Return (X, Y) of the center of cell containing provided text 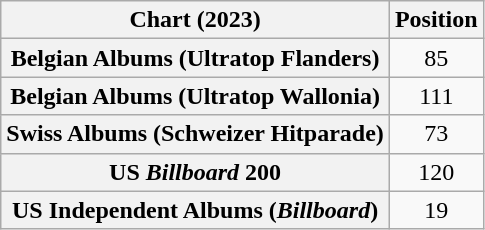
Position (436, 20)
120 (436, 172)
Chart (2023) (196, 20)
Belgian Albums (Ultratop Wallonia) (196, 96)
73 (436, 134)
Belgian Albums (Ultratop Flanders) (196, 58)
US Independent Albums (Billboard) (196, 210)
US Billboard 200 (196, 172)
19 (436, 210)
111 (436, 96)
85 (436, 58)
Swiss Albums (Schweizer Hitparade) (196, 134)
